Find where the given text appears and provide that cell's center as (x, y) coordinate. 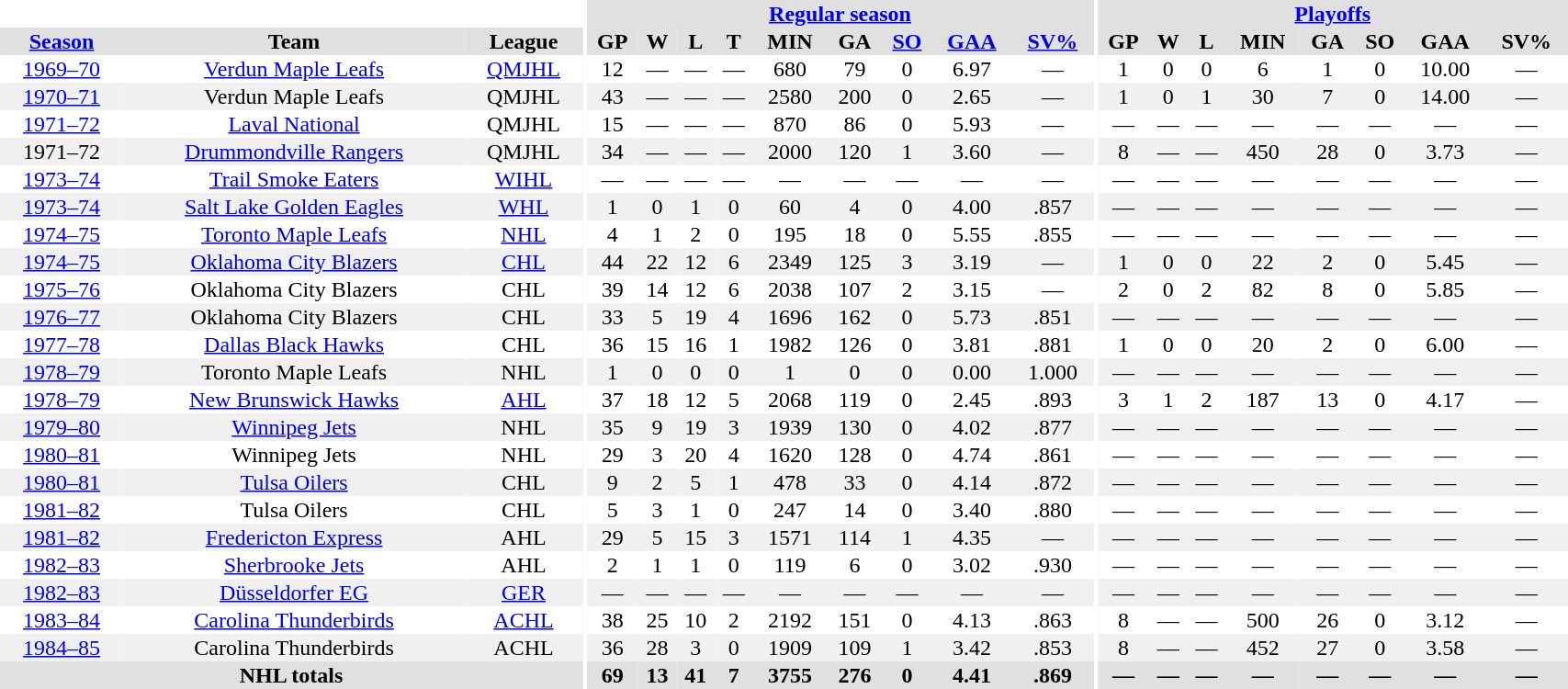
1982 (790, 344)
1977–78 (62, 344)
1984–85 (62, 648)
5.73 (972, 317)
30 (1262, 96)
114 (854, 537)
1696 (790, 317)
1.000 (1053, 372)
27 (1327, 648)
452 (1262, 648)
2349 (790, 262)
3.02 (972, 565)
500 (1262, 620)
1979–80 (62, 427)
43 (613, 96)
Sherbrooke Jets (294, 565)
14.00 (1445, 96)
2580 (790, 96)
.861 (1053, 455)
NHL totals (291, 675)
Salt Lake Golden Eagles (294, 207)
109 (854, 648)
10 (695, 620)
5.55 (972, 234)
WHL (524, 207)
680 (790, 69)
86 (854, 124)
5.45 (1445, 262)
GER (524, 593)
3.15 (972, 289)
5.85 (1445, 289)
T (734, 41)
3.73 (1445, 152)
.893 (1053, 400)
37 (613, 400)
4.74 (972, 455)
4.13 (972, 620)
107 (854, 289)
870 (790, 124)
151 (854, 620)
Team (294, 41)
1939 (790, 427)
4.17 (1445, 400)
4.41 (972, 675)
34 (613, 152)
4.14 (972, 482)
200 (854, 96)
25 (658, 620)
187 (1262, 400)
.869 (1053, 675)
1571 (790, 537)
.853 (1053, 648)
128 (854, 455)
2.45 (972, 400)
3.19 (972, 262)
.930 (1053, 565)
38 (613, 620)
6.00 (1445, 344)
1975–76 (62, 289)
1983–84 (62, 620)
.880 (1053, 510)
2000 (790, 152)
League (524, 41)
60 (790, 207)
26 (1327, 620)
1909 (790, 648)
Fredericton Express (294, 537)
3.60 (972, 152)
3755 (790, 675)
Laval National (294, 124)
41 (695, 675)
.877 (1053, 427)
16 (695, 344)
162 (854, 317)
79 (854, 69)
3.12 (1445, 620)
Dallas Black Hawks (294, 344)
3.42 (972, 648)
2192 (790, 620)
.857 (1053, 207)
.881 (1053, 344)
WIHL (524, 179)
44 (613, 262)
6.97 (972, 69)
2.65 (972, 96)
478 (790, 482)
New Brunswick Hawks (294, 400)
3.40 (972, 510)
1970–71 (62, 96)
2068 (790, 400)
125 (854, 262)
39 (613, 289)
450 (1262, 152)
4.02 (972, 427)
Düsseldorfer EG (294, 593)
.855 (1053, 234)
Playoffs (1332, 14)
1620 (790, 455)
126 (854, 344)
10.00 (1445, 69)
3.81 (972, 344)
276 (854, 675)
Drummondville Rangers (294, 152)
195 (790, 234)
2038 (790, 289)
1976–77 (62, 317)
4.00 (972, 207)
130 (854, 427)
0.00 (972, 372)
Trail Smoke Eaters (294, 179)
5.93 (972, 124)
.863 (1053, 620)
Season (62, 41)
.851 (1053, 317)
247 (790, 510)
Regular season (840, 14)
82 (1262, 289)
3.58 (1445, 648)
1969–70 (62, 69)
120 (854, 152)
69 (613, 675)
35 (613, 427)
.872 (1053, 482)
4.35 (972, 537)
